Provide the [X, Y] coordinate of the cell's center where the given text is located.  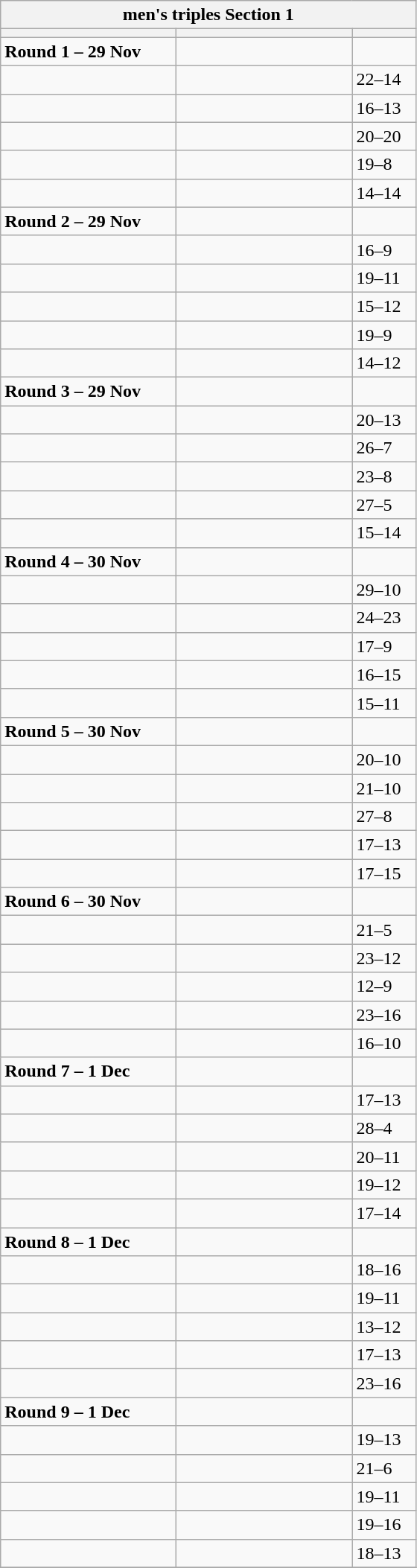
24–23 [384, 618]
Round 1 – 29 Nov [89, 51]
15–14 [384, 533]
29–10 [384, 590]
16–10 [384, 1043]
17–15 [384, 873]
19–9 [384, 334]
23–12 [384, 958]
15–12 [384, 306]
Round 9 – 1 Dec [89, 1412]
20–11 [384, 1156]
Round 6 – 30 Nov [89, 902]
19–8 [384, 165]
21–6 [384, 1468]
17–9 [384, 646]
20–10 [384, 759]
Round 2 – 29 Nov [89, 221]
15–11 [384, 703]
Round 7 – 1 Dec [89, 1071]
22–14 [384, 80]
16–15 [384, 675]
18–13 [384, 1553]
Round 4 – 30 Nov [89, 561]
20–13 [384, 420]
men's triples Section 1 [208, 15]
28–4 [384, 1128]
21–5 [384, 930]
19–13 [384, 1440]
17–14 [384, 1213]
13–12 [384, 1327]
19–12 [384, 1185]
18–16 [384, 1270]
21–10 [384, 788]
14–12 [384, 363]
12–9 [384, 987]
Round 8 – 1 Dec [89, 1241]
16–9 [384, 249]
27–5 [384, 505]
26–7 [384, 448]
19–16 [384, 1525]
20–20 [384, 136]
Round 3 – 29 Nov [89, 392]
27–8 [384, 817]
23–8 [384, 477]
14–14 [384, 193]
16–13 [384, 108]
Round 5 – 30 Nov [89, 731]
